Identify which cell holds the provided text, then report its (X, Y) central coordinate. 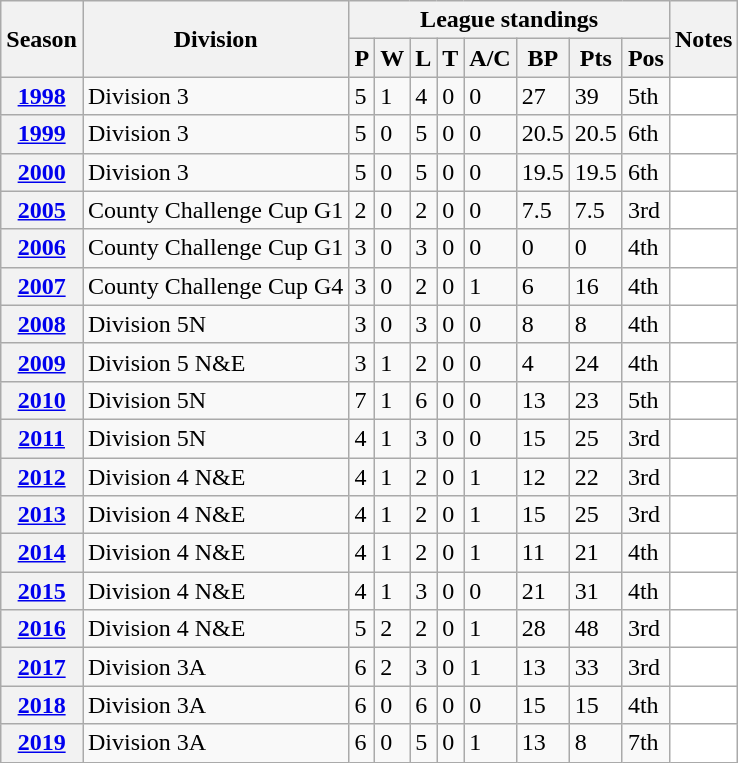
Division (215, 39)
31 (596, 591)
11 (542, 553)
Pos (646, 58)
Notes (703, 39)
P (362, 58)
2013 (42, 515)
Season (42, 39)
2011 (42, 438)
2017 (42, 667)
2009 (42, 362)
2019 (42, 743)
T (450, 58)
2010 (42, 400)
2000 (42, 172)
39 (596, 96)
Division 5 N&E (215, 362)
1998 (42, 96)
League standings (510, 20)
7 (362, 400)
33 (596, 667)
1999 (42, 134)
2007 (42, 286)
2015 (42, 591)
27 (542, 96)
County Challenge Cup G4 (215, 286)
24 (596, 362)
23 (596, 400)
7th (646, 743)
2008 (42, 324)
28 (542, 629)
2012 (42, 477)
2006 (42, 248)
2016 (42, 629)
Pts (596, 58)
22 (596, 477)
W (392, 58)
A/C (490, 58)
BP (542, 58)
2018 (42, 705)
12 (542, 477)
16 (596, 286)
2014 (42, 553)
2005 (42, 210)
L (424, 58)
48 (596, 629)
